Return [X, Y] of the center of cell containing provided text 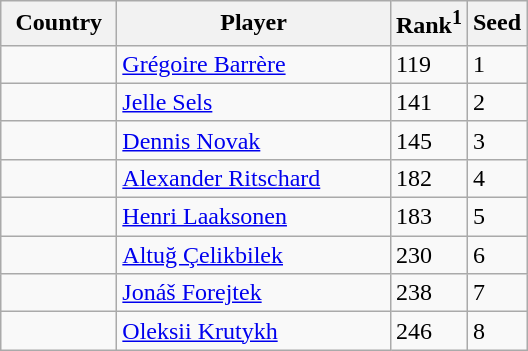
Alexander Ritschard [254, 178]
Dennis Novak [254, 140]
183 [428, 217]
Altuğ Çelikbilek [254, 255]
6 [496, 255]
8 [496, 331]
Jonáš Forejtek [254, 293]
Oleksii Krutykh [254, 331]
4 [496, 178]
1 [496, 64]
Henri Laaksonen [254, 217]
Player [254, 24]
7 [496, 293]
Country [59, 24]
246 [428, 331]
238 [428, 293]
230 [428, 255]
182 [428, 178]
Jelle Sels [254, 102]
2 [496, 102]
141 [428, 102]
3 [496, 140]
Grégoire Barrère [254, 64]
Seed [496, 24]
5 [496, 217]
Rank1 [428, 24]
119 [428, 64]
145 [428, 140]
